Return [x, y] of the center of cell containing provided text 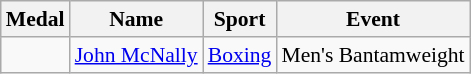
John McNally [136, 55]
Men's Bantamweight [372, 55]
Event [372, 19]
Sport [240, 19]
Medal [36, 19]
Name [136, 19]
Boxing [240, 55]
